Scan for the cell matching the given text and deliver its [X, Y] coordinate at center. 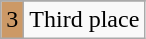
Third place [84, 20]
3 [12, 20]
